From the cell containing the given text, extract its center point as (x, y) coordinate. 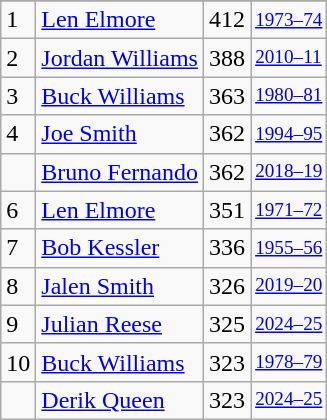
7 (18, 248)
2019–20 (289, 286)
10 (18, 362)
1971–72 (289, 210)
1955–56 (289, 248)
351 (228, 210)
2010–11 (289, 58)
2018–19 (289, 172)
1994–95 (289, 134)
325 (228, 324)
1973–74 (289, 20)
Derik Queen (120, 400)
9 (18, 324)
Jordan Williams (120, 58)
326 (228, 286)
1980–81 (289, 96)
4 (18, 134)
Joe Smith (120, 134)
1978–79 (289, 362)
Jalen Smith (120, 286)
2 (18, 58)
1 (18, 20)
412 (228, 20)
8 (18, 286)
Julian Reese (120, 324)
Bob Kessler (120, 248)
6 (18, 210)
Bruno Fernando (120, 172)
388 (228, 58)
363 (228, 96)
3 (18, 96)
336 (228, 248)
